Scan for the cell matching the given text and deliver its (x, y) coordinate at center. 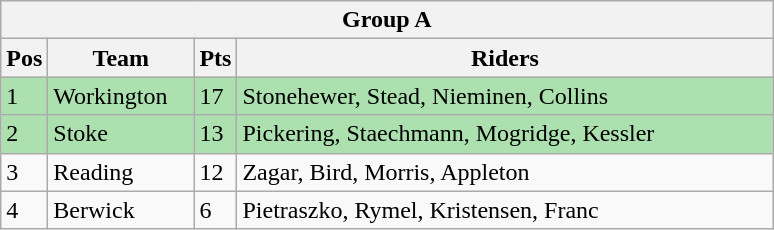
Reading (121, 172)
Stonehewer, Stead, Nieminen, Collins (505, 96)
Workington (121, 96)
Zagar, Bird, Morris, Appleton (505, 172)
Pos (24, 58)
17 (216, 96)
3 (24, 172)
6 (216, 210)
Group A (387, 20)
Stoke (121, 134)
Pickering, Staechmann, Mogridge, Kessler (505, 134)
4 (24, 210)
Pietraszko, Rymel, Kristensen, Franc (505, 210)
Team (121, 58)
Berwick (121, 210)
13 (216, 134)
Pts (216, 58)
1 (24, 96)
Riders (505, 58)
2 (24, 134)
12 (216, 172)
